For the text-containing cell, return its midpoint in [x, y] coordinate format. 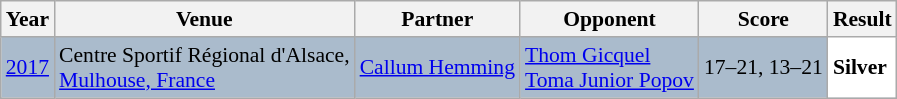
Partner [438, 19]
Year [28, 19]
Callum Hemming [438, 68]
Opponent [610, 19]
Score [764, 19]
17–21, 13–21 [764, 68]
Result [862, 19]
2017 [28, 68]
Silver [862, 68]
Centre Sportif Régional d'Alsace,Mulhouse, France [204, 68]
Thom Gicquel Toma Junior Popov [610, 68]
Venue [204, 19]
